Extract the [x, y] coordinate from the center of the cell holding the provided text.  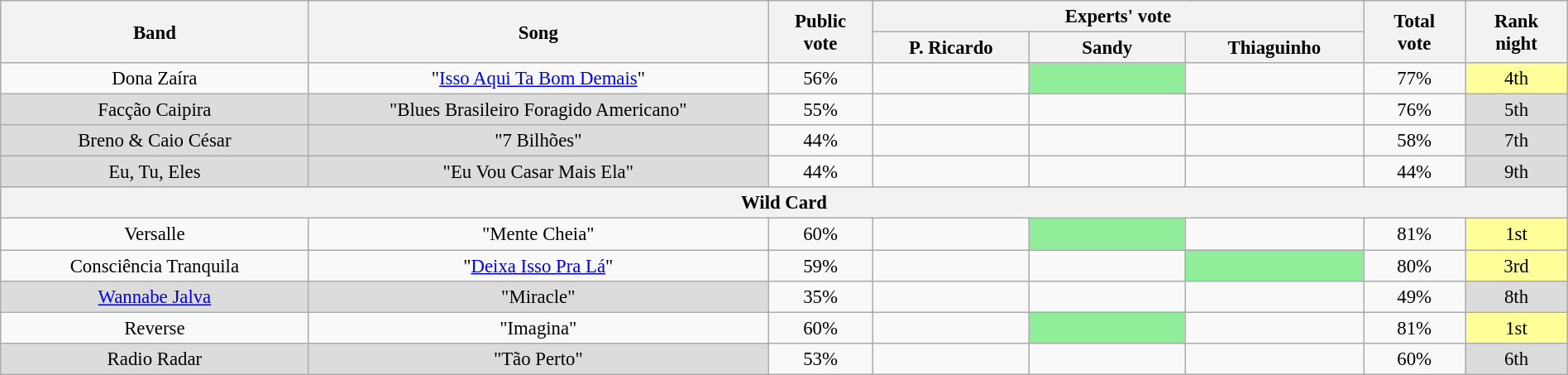
Breno & Caio César [155, 141]
Thiaguinho [1274, 48]
Band [155, 31]
6th [1517, 358]
3rd [1517, 266]
Totalvote [1414, 31]
5th [1517, 110]
Publicvote [820, 31]
Eu, Tu, Eles [155, 172]
7th [1517, 141]
"Miracle" [538, 296]
9th [1517, 172]
"Isso Aqui Ta Bom Demais" [538, 79]
80% [1414, 266]
4th [1517, 79]
Song [538, 31]
"Deixa Isso Pra Lá" [538, 266]
53% [820, 358]
77% [1414, 79]
56% [820, 79]
"Blues Brasileiro Foragido Americano" [538, 110]
76% [1414, 110]
59% [820, 266]
"Mente Cheia" [538, 234]
P. Ricardo [951, 48]
"Imagina" [538, 328]
Experts' vote [1118, 17]
Facção Caipira [155, 110]
Versalle [155, 234]
Consciência Tranquila [155, 266]
35% [820, 296]
Dona Zaíra [155, 79]
49% [1414, 296]
Ranknight [1517, 31]
58% [1414, 141]
"Tão Perto" [538, 358]
8th [1517, 296]
Radio Radar [155, 358]
Wannabe Jalva [155, 296]
Sandy [1107, 48]
55% [820, 110]
Wild Card [784, 203]
"7 Bilhões" [538, 141]
"Eu Vou Casar Mais Ela" [538, 172]
Reverse [155, 328]
